Search for the cell housing the specified text and yield its (X, Y) center coordinate. 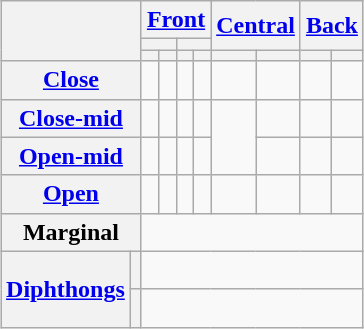
Marginal (72, 232)
Open (72, 194)
Front (176, 20)
Open-mid (72, 156)
Close (72, 80)
Central (256, 26)
Diphthongs (66, 289)
Back (332, 26)
Close-mid (72, 118)
